Output the [X, Y] coordinate of the center of the cell containing the given text.  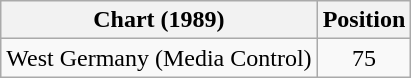
Chart (1989) [159, 20]
75 [364, 58]
Position [364, 20]
West Germany (Media Control) [159, 58]
